Capture the cell that displays the provided text and extract its [X, Y] central coordinate. 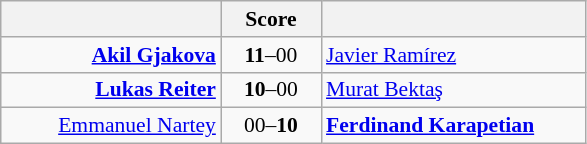
10–00 [271, 90]
Score [271, 19]
Akil Gjakova [111, 55]
Emmanuel Nartey [111, 126]
Ferdinand Karapetian [454, 126]
Lukas Reiter [111, 90]
Murat Bektaş [454, 90]
00–10 [271, 126]
Javier Ramírez [454, 55]
11–00 [271, 55]
